Determine the (x, y) coordinate at the center of the cell enclosing the given text.  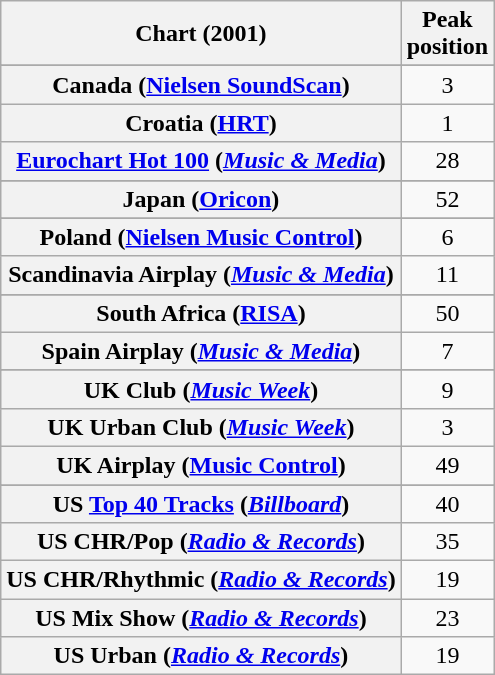
7 (447, 351)
Chart (2001) (201, 34)
Canada (Nielsen SoundScan) (201, 85)
11 (447, 275)
49 (447, 465)
9 (447, 389)
1 (447, 123)
UK Airplay (Music Control) (201, 465)
UK Urban Club (Music Week) (201, 427)
23 (447, 618)
6 (447, 237)
Eurochart Hot 100 (Music & Media) (201, 161)
US CHR/Rhythmic (Radio & Records) (201, 580)
35 (447, 542)
UK Club (Music Week) (201, 389)
US Mix Show (Radio & Records) (201, 618)
US Urban (Radio & Records) (201, 656)
Poland (Nielsen Music Control) (201, 237)
US Top 40 Tracks (Billboard) (201, 503)
28 (447, 161)
US CHR/Pop (Radio & Records) (201, 542)
50 (447, 313)
Japan (Oricon) (201, 199)
52 (447, 199)
Peakposition (447, 34)
South Africa (RISA) (201, 313)
40 (447, 503)
Croatia (HRT) (201, 123)
Scandinavia Airplay (Music & Media) (201, 275)
Spain Airplay (Music & Media) (201, 351)
